Search for the cell housing the specified text and yield its (X, Y) center coordinate. 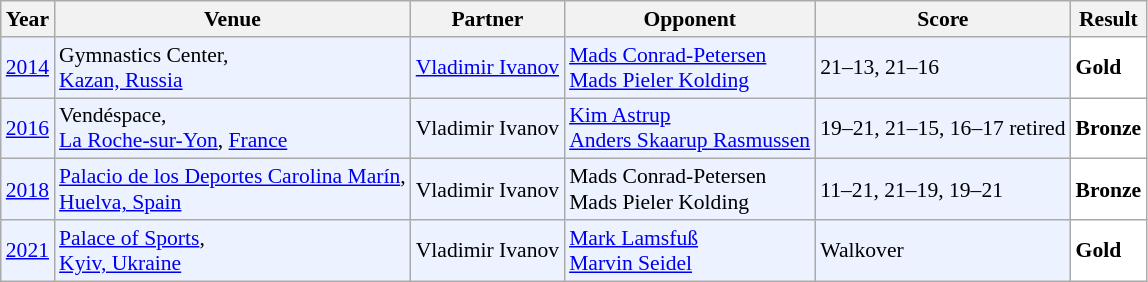
2016 (28, 128)
Vendéspace,La Roche-sur-Yon, France (232, 128)
Opponent (690, 19)
Year (28, 19)
Kim Astrup Anders Skaarup Rasmussen (690, 128)
11–21, 21–19, 19–21 (942, 190)
2014 (28, 68)
2018 (28, 190)
Mark Lamsfuß Marvin Seidel (690, 250)
Venue (232, 19)
21–13, 21–16 (942, 68)
Walkover (942, 250)
Partner (488, 19)
2021 (28, 250)
Palace of Sports,Kyiv, Ukraine (232, 250)
Score (942, 19)
Gymnastics Center,Kazan, Russia (232, 68)
Palacio de los Deportes Carolina Marín,Huelva, Spain (232, 190)
Result (1109, 19)
19–21, 21–15, 16–17 retired (942, 128)
